Detect which cell encompasses the target text, then output its (x, y) center coordinate. 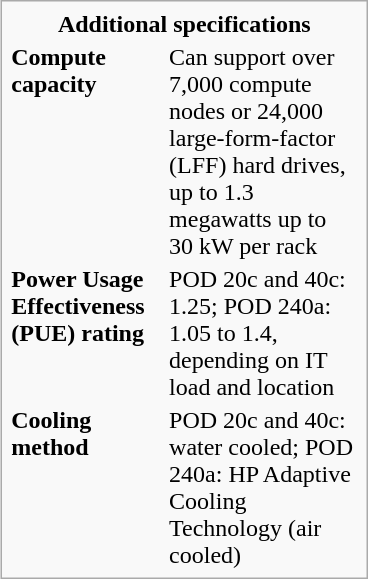
POD 20c and 40c: 1.25; POD 240a: 1.05 to 1.4, depending on IT load and location (264, 333)
Power Usage Effectiveness (PUE) rating (88, 333)
Additional specifications (184, 24)
Cooling method (88, 488)
POD 20c and 40c: water cooled; POD 240a: HP Adaptive Cooling Technology (air cooled) (264, 488)
Compute capacity (88, 152)
Can support over 7,000 compute nodes or 24,000 large-form-factor (LFF) hard drives, up to 1.3 megawatts up to 30 kW per rack (264, 152)
